Identify which cell holds the provided text, then report its [X, Y] central coordinate. 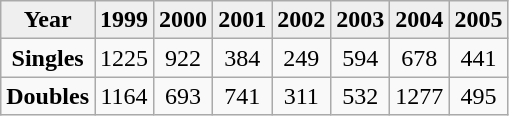
495 [478, 96]
Singles [48, 58]
2002 [302, 20]
2005 [478, 20]
1164 [124, 96]
1999 [124, 20]
1277 [420, 96]
678 [420, 58]
Year [48, 20]
532 [360, 96]
384 [242, 58]
Doubles [48, 96]
922 [184, 58]
1225 [124, 58]
2001 [242, 20]
2000 [184, 20]
249 [302, 58]
441 [478, 58]
2003 [360, 20]
693 [184, 96]
594 [360, 58]
741 [242, 96]
2004 [420, 20]
311 [302, 96]
